Capture the cell that displays the provided text and extract its (x, y) central coordinate. 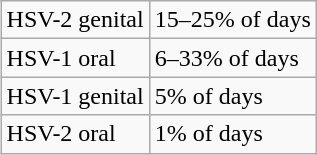
HSV-1 oral (75, 58)
HSV-2 oral (75, 134)
6–33% of days (232, 58)
5% of days (232, 96)
1% of days (232, 134)
HSV-2 genital (75, 20)
15–25% of days (232, 20)
HSV-1 genital (75, 96)
